Return the [x, y] coordinate for the center point of the cell that contains the specified text.  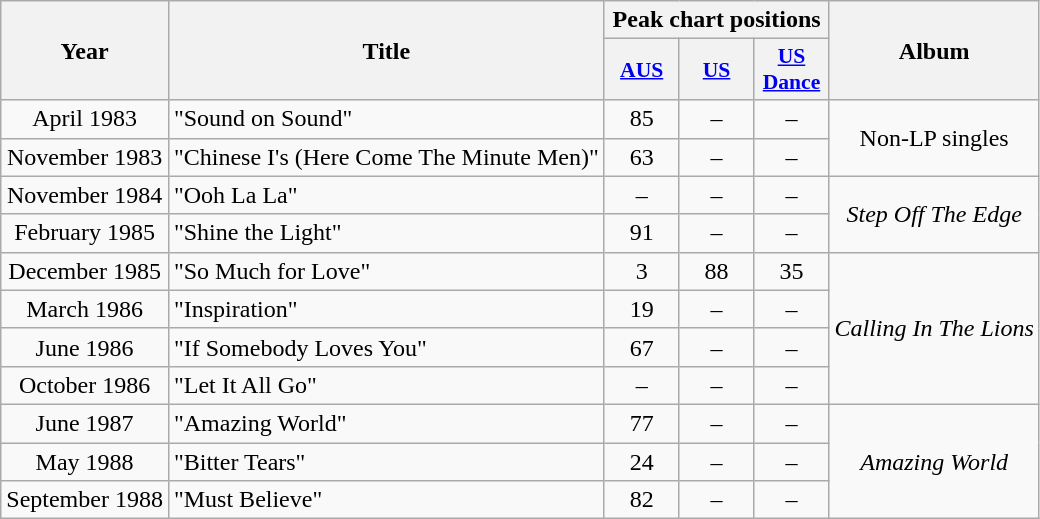
June 1987 [85, 423]
82 [642, 500]
77 [642, 423]
Title [386, 50]
AUS [642, 70]
November 1984 [85, 195]
"Inspiration" [386, 309]
24 [642, 461]
"Must Believe" [386, 500]
April 1983 [85, 119]
Year [85, 50]
Album [934, 50]
February 1985 [85, 233]
63 [642, 157]
35 [792, 271]
Calling In The Lions [934, 328]
"Chinese I's (Here Come The Minute Men)" [386, 157]
December 1985 [85, 271]
91 [642, 233]
June 1986 [85, 347]
67 [642, 347]
November 1983 [85, 157]
85 [642, 119]
Amazing World [934, 461]
"Amazing World" [386, 423]
March 1986 [85, 309]
"Ooh La La" [386, 195]
Step Off The Edge [934, 214]
October 1986 [85, 385]
"So Much for Love" [386, 271]
Peak chart positions [716, 20]
September 1988 [85, 500]
"Let It All Go" [386, 385]
3 [642, 271]
88 [716, 271]
"If Somebody Loves You" [386, 347]
Non-LP singles [934, 138]
19 [642, 309]
"Shine the Light" [386, 233]
"Sound on Sound" [386, 119]
May 1988 [85, 461]
"Bitter Tears" [386, 461]
USDance [792, 70]
US [716, 70]
